Provide the [x, y] coordinate of the cell's center where the given text is located.  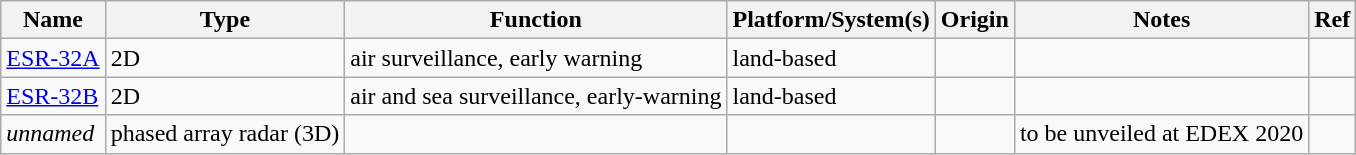
Origin [974, 20]
Notes [1161, 20]
air and sea surveillance, early-warning [536, 96]
Platform/System(s) [831, 20]
ESR-32B [53, 96]
unnamed [53, 134]
phased array radar (3D) [225, 134]
Type [225, 20]
Ref [1332, 20]
Name [53, 20]
to be unveiled at EDEX 2020 [1161, 134]
air surveillance, early warning [536, 58]
ESR-32A [53, 58]
Function [536, 20]
